Extract the [X, Y] coordinate from the center of the cell holding the provided text.  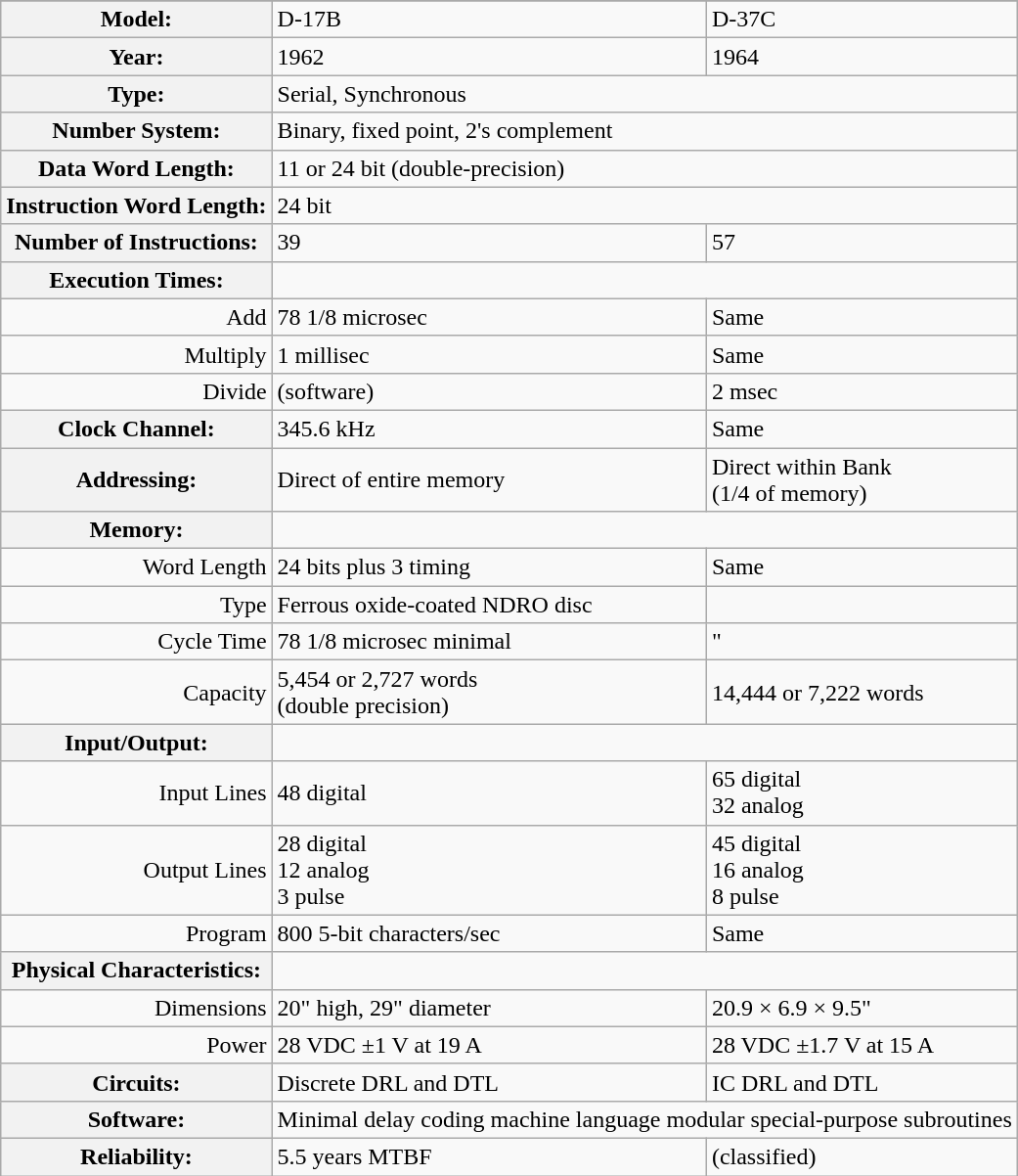
D-37C [862, 20]
Number of Instructions: [137, 243]
Type: [137, 94]
14,444 or 7,222 words [862, 693]
24 bit [644, 205]
Program [137, 933]
39 [489, 243]
Software: [137, 1119]
Input/Output: [137, 743]
Power [137, 1045]
Minimal delay coding machine language modular special-purpose subroutines [644, 1119]
2 msec [862, 391]
20.9 × 6.9 × 9.5" [862, 1008]
345.6 kHz [489, 429]
1 millisec [489, 354]
Discrete DRL and DTL [489, 1082]
Year: [137, 57]
800 5-bit characters/sec [489, 933]
(classified) [862, 1156]
IC DRL and DTL [862, 1082]
45 digital 16 analog 8 pulse [862, 870]
Capacity [137, 693]
Model: [137, 20]
Output Lines [137, 870]
(software) [489, 391]
Addressing: [137, 479]
Direct of entire memory [489, 479]
Type [137, 605]
24 bits plus 3 timing [489, 567]
Divide [137, 391]
Cycle Time [137, 642]
Dimensions [137, 1008]
Ferrous oxide-coated NDRO disc [489, 605]
Input Lines [137, 792]
Word Length [137, 567]
" [862, 642]
5,454 or 2,727 words (double precision) [489, 693]
28 VDC ±1.7 V at 15 A [862, 1045]
Multiply [137, 354]
Data Word Length: [137, 168]
78 1/8 microsec minimal [489, 642]
78 1/8 microsec [489, 317]
Circuits: [137, 1082]
Number System: [137, 131]
Serial, Synchronous [644, 94]
Instruction Word Length: [137, 205]
1964 [862, 57]
57 [862, 243]
Reliability: [137, 1156]
1962 [489, 57]
Binary, fixed point, 2's complement [644, 131]
28 digital 12 analog 3 pulse [489, 870]
Add [137, 317]
48 digital [489, 792]
Memory: [137, 530]
28 VDC ±1 V at 19 A [489, 1045]
Clock Channel: [137, 429]
11 or 24 bit (double-precision) [644, 168]
5.5 years MTBF [489, 1156]
D-17B [489, 20]
20" high, 29" diameter [489, 1008]
Physical Characteristics: [137, 971]
Direct within Bank (1/4 of memory) [862, 479]
Execution Times: [137, 280]
65 digital32 analog [862, 792]
